Find where the given text appears and provide that cell's center as (X, Y) coordinate. 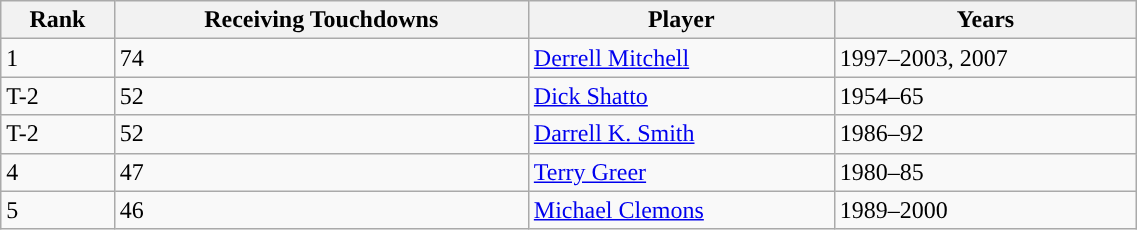
1954–65 (986, 96)
Rank (58, 20)
Player (681, 20)
1997–2003, 2007 (986, 58)
Terry Greer (681, 172)
1986–92 (986, 134)
74 (321, 58)
Derrell Mitchell (681, 58)
Michael Clemons (681, 210)
Years (986, 20)
Receiving Touchdowns (321, 20)
1980–85 (986, 172)
1 (58, 58)
46 (321, 210)
47 (321, 172)
4 (58, 172)
Dick Shatto (681, 96)
Darrell K. Smith (681, 134)
1989–2000 (986, 210)
5 (58, 210)
